Extract the (x, y) coordinate from the center of the cell holding the provided text.  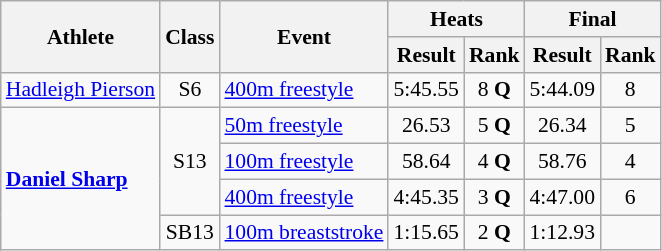
26.53 (426, 126)
Heats (456, 19)
8 (630, 90)
58.76 (562, 162)
26.34 (562, 126)
5 (630, 126)
2 Q (494, 233)
Class (190, 36)
1:15.65 (426, 233)
S13 (190, 162)
5:44.09 (562, 90)
Athlete (80, 36)
58.64 (426, 162)
6 (630, 197)
S6 (190, 90)
50m freestyle (304, 126)
100m breaststroke (304, 233)
Daniel Sharp (80, 179)
Hadleigh Pierson (80, 90)
8 Q (494, 90)
4 (630, 162)
5:45.55 (426, 90)
4:45.35 (426, 197)
4:47.00 (562, 197)
100m freestyle (304, 162)
5 Q (494, 126)
Final (593, 19)
3 Q (494, 197)
1:12.93 (562, 233)
SB13 (190, 233)
Event (304, 36)
4 Q (494, 162)
